Return (x, y) of the center of cell containing provided text 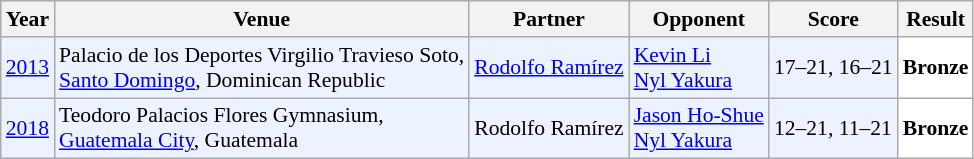
Opponent (699, 19)
Score (834, 19)
2018 (28, 128)
12–21, 11–21 (834, 128)
Kevin Li Nyl Yakura (699, 68)
Venue (262, 19)
Partner (548, 19)
2013 (28, 68)
17–21, 16–21 (834, 68)
Teodoro Palacios Flores Gymnasium,Guatemala City, Guatemala (262, 128)
Year (28, 19)
Palacio de los Deportes Virgilio Travieso Soto,Santo Domingo, Dominican Republic (262, 68)
Result (936, 19)
Jason Ho-Shue Nyl Yakura (699, 128)
